Locate the cell with the specified text and output its (X, Y) center coordinate. 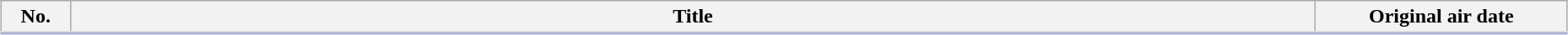
Original air date (1441, 17)
No. (35, 17)
Title (693, 17)
